Find where the given text appears and provide that cell's center as [X, Y] coordinate. 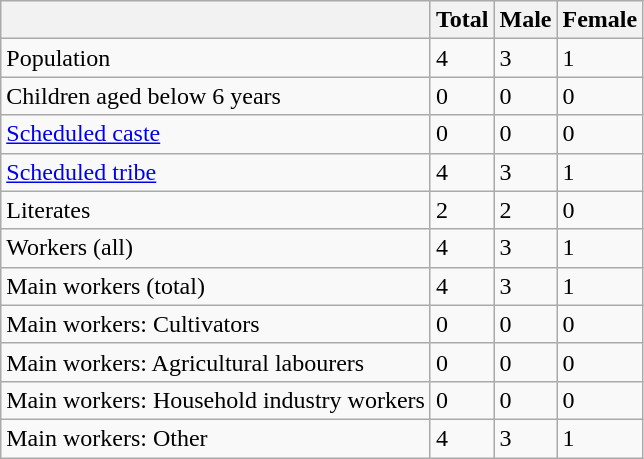
Children aged below 6 years [216, 96]
Workers (all) [216, 248]
Main workers: Household industry workers [216, 400]
Male [526, 20]
Literates [216, 210]
Total [462, 20]
Main workers: Cultivators [216, 324]
Scheduled tribe [216, 172]
Scheduled caste [216, 134]
Main workers: Agricultural labourers [216, 362]
Main workers: Other [216, 438]
Main workers (total) [216, 286]
Female [600, 20]
Population [216, 58]
